Output the [X, Y] coordinate of the center of the cell containing the given text.  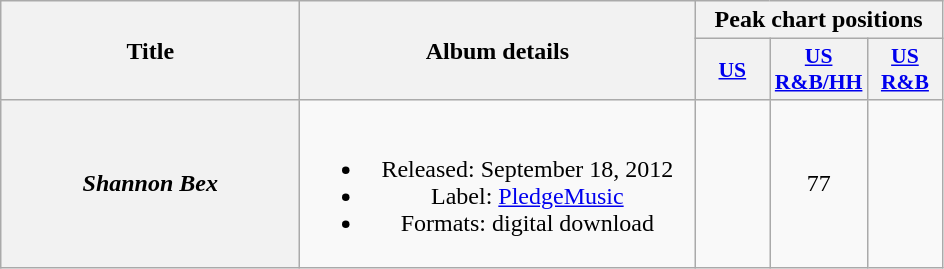
Title [150, 50]
Shannon Bex [150, 184]
US R&B/HH [819, 70]
Released: September 18, 2012Label: PledgeMusicFormats: digital download [498, 184]
77 [819, 184]
US R&B [904, 70]
Album details [498, 50]
Peak chart positions [819, 20]
US [732, 70]
